Detect which cell encompasses the target text, then output its [x, y] center coordinate. 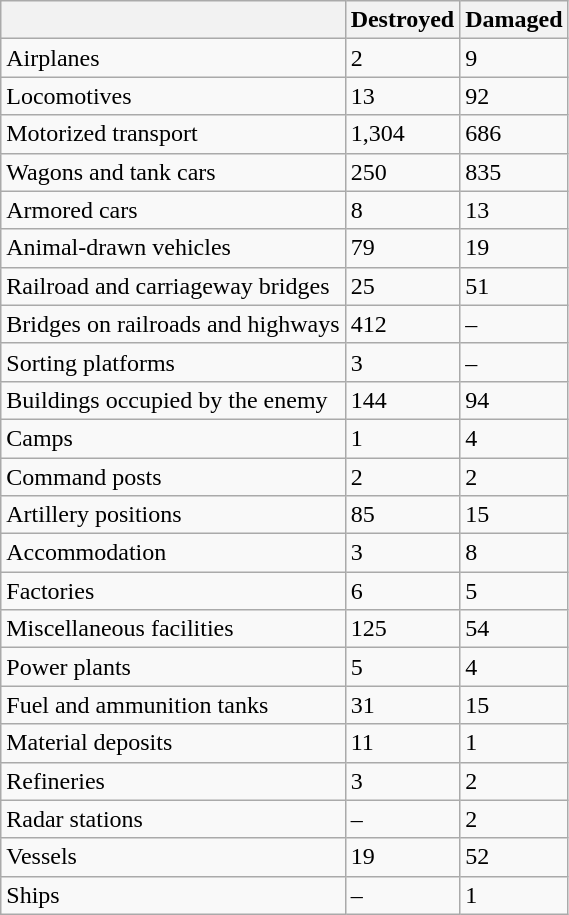
31 [402, 705]
92 [514, 96]
Accommodation [173, 553]
144 [402, 400]
Damaged [514, 20]
Sorting platforms [173, 362]
Buildings occupied by the enemy [173, 400]
9 [514, 58]
1,304 [402, 134]
51 [514, 286]
Animal-drawn vehicles [173, 248]
250 [402, 172]
Miscellaneous facilities [173, 629]
Camps [173, 438]
54 [514, 629]
Railroad and carriageway bridges [173, 286]
11 [402, 743]
Vessels [173, 857]
Airplanes [173, 58]
Wagons and tank cars [173, 172]
Material deposits [173, 743]
Bridges on railroads and highways [173, 324]
Fuel and ammunition tanks [173, 705]
52 [514, 857]
835 [514, 172]
Destroyed [402, 20]
79 [402, 248]
Refineries [173, 781]
Radar stations [173, 819]
412 [402, 324]
Motorized transport [173, 134]
Command posts [173, 477]
25 [402, 286]
94 [514, 400]
686 [514, 134]
125 [402, 629]
Ships [173, 895]
85 [402, 515]
Locomotives [173, 96]
Armored cars [173, 210]
Artillery positions [173, 515]
6 [402, 591]
Factories [173, 591]
Power plants [173, 667]
